Pinpoint the cell where the given text exists, returning its [x, y] midpoint coordinate. 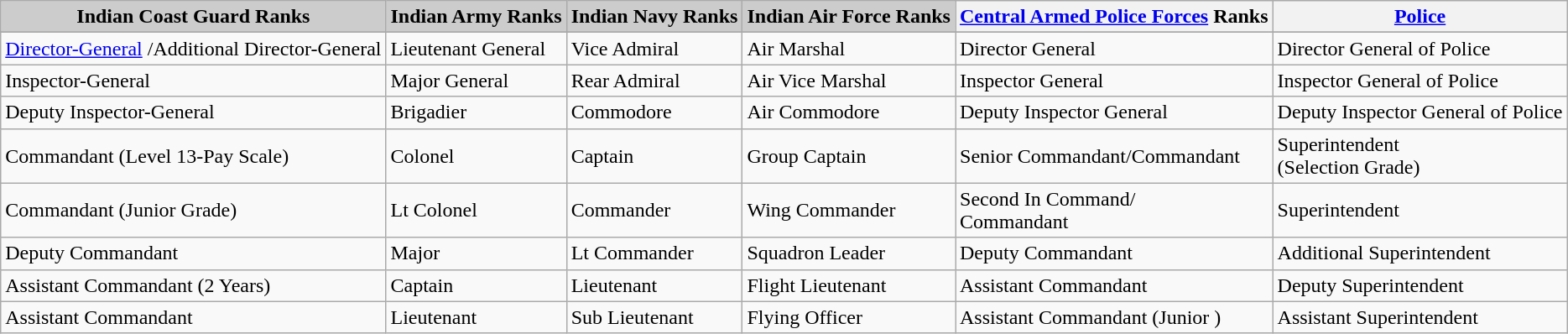
Wing Commander [849, 210]
Brigadier [477, 112]
Flight Lieutenant [849, 285]
Superintendent [1420, 210]
Assistant Commandant (Junior ) [1114, 317]
Major [477, 253]
Air Marshal [849, 49]
Assistant Commandant (2 Years) [193, 285]
Inspector General of Police [1420, 81]
Assistant Superintendent [1420, 317]
Director-General /Additional Director-General [193, 49]
Lt Colonel [477, 210]
Commodore [654, 112]
Indian Air Force Ranks [849, 17]
Lt Commander [654, 253]
Central Armed Police Forces Ranks [1114, 17]
Deputy Inspector-General [193, 112]
Indian Coast Guard Ranks [193, 17]
Deputy Superintendent [1420, 285]
Director General of Police [1420, 49]
Inspector General [1114, 81]
Deputy Inspector General [1114, 112]
Flying Officer [849, 317]
Inspector-General [193, 81]
Lieutenant General [477, 49]
Colonel [477, 156]
Rear Admiral [654, 81]
Police [1420, 17]
Director General [1114, 49]
Senior Commandant/Commandant [1114, 156]
Air Vice Marshal [849, 81]
Commandant (Junior Grade) [193, 210]
Vice Admiral [654, 49]
Commandant (Level 13-Pay Scale) [193, 156]
Deputy Inspector General of Police [1420, 112]
Air Commodore [849, 112]
Indian Navy Ranks [654, 17]
Major General [477, 81]
Commander [654, 210]
Sub Lieutenant [654, 317]
Indian Army Ranks [477, 17]
Squadron Leader [849, 253]
Additional Superintendent [1420, 253]
Group Captain [849, 156]
Second In Command/Commandant [1114, 210]
Superintendent(Selection Grade) [1420, 156]
